Pinpoint the cell where the given text exists, returning its (X, Y) midpoint coordinate. 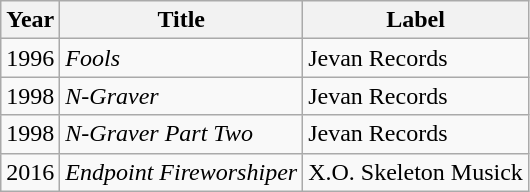
Year (30, 20)
Endpoint Fireworshiper (182, 172)
Title (182, 20)
Fools (182, 58)
X.O. Skeleton Musick (416, 172)
2016 (30, 172)
Label (416, 20)
1996 (30, 58)
N-Graver (182, 96)
N-Graver Part Two (182, 134)
